Identify which cell holds the provided text, then report its [x, y] central coordinate. 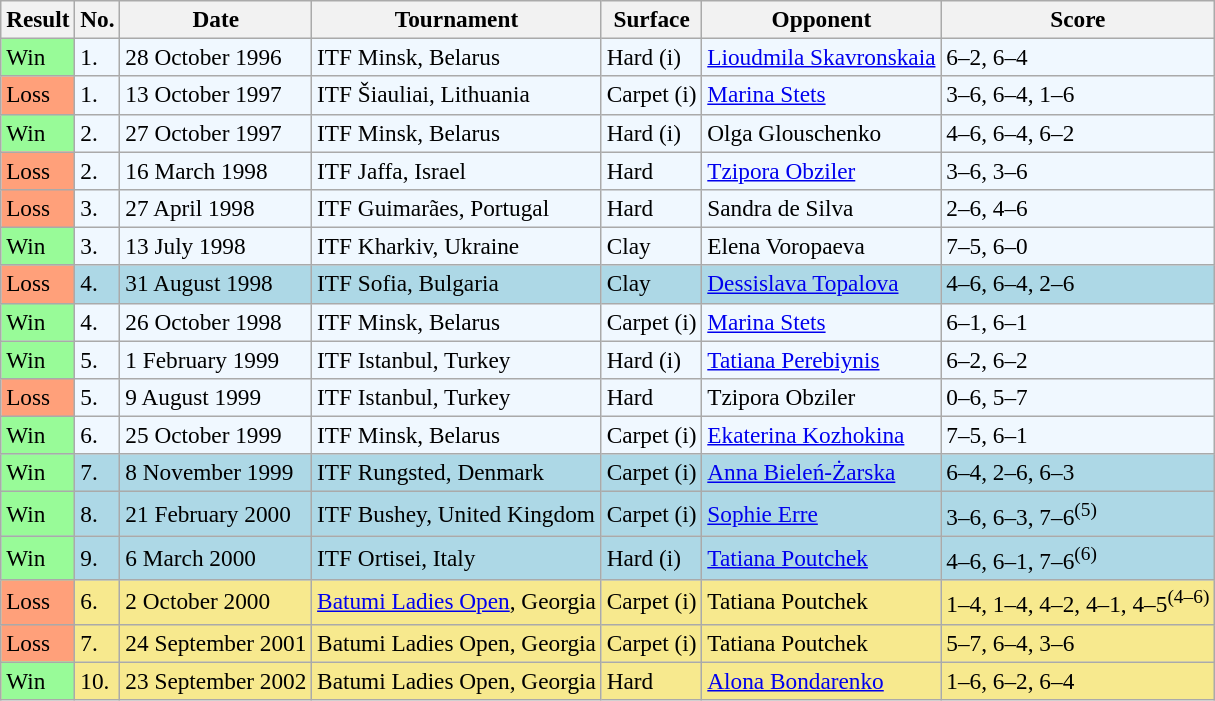
ITF Kharkiv, Ukraine [457, 246]
ITF Rungsted, Denmark [457, 473]
Olga Glouschenko [822, 133]
Opponent [822, 19]
9 August 1999 [216, 397]
Sophie Erre [822, 513]
Score [1078, 19]
1–4, 1–4, 4–2, 4–1, 4–5(4–6) [1078, 602]
3–6, 6–3, 7–6(5) [1078, 513]
2–6, 4–6 [1078, 208]
1 February 1999 [216, 359]
7–5, 6–1 [1078, 435]
4–6, 6–1, 7–6(6) [1078, 557]
Tournament [457, 19]
ITF Sofia, Bulgaria [457, 284]
ITF Guimarães, Portugal [457, 208]
27 April 1998 [216, 208]
28 October 1996 [216, 57]
5–7, 6–4, 3–6 [1078, 643]
27 October 1997 [216, 133]
Date [216, 19]
6 March 2000 [216, 557]
ITF Bushey, United Kingdom [457, 513]
Anna Bieleń-Żarska [822, 473]
25 October 1999 [216, 435]
7–5, 6–0 [1078, 246]
9. [98, 557]
Surface [652, 19]
0–6, 5–7 [1078, 397]
ITF Jaffa, Israel [457, 170]
Dessislava Topalova [822, 284]
8. [98, 513]
3–6, 3–6 [1078, 170]
8 November 1999 [216, 473]
Ekaterina Kozhokina [822, 435]
Sandra de Silva [822, 208]
2 October 2000 [216, 602]
13 July 1998 [216, 246]
21 February 2000 [216, 513]
Result [38, 19]
Elena Voropaeva [822, 246]
4–6, 6–4, 2–6 [1078, 284]
1–6, 6–2, 6–4 [1078, 680]
31 August 1998 [216, 284]
6–4, 2–6, 6–3 [1078, 473]
6–2, 6–2 [1078, 359]
Alona Bondarenko [822, 680]
6–1, 6–1 [1078, 322]
10. [98, 680]
24 September 2001 [216, 643]
ITF Ortisei, Italy [457, 557]
6–2, 6–4 [1078, 57]
16 March 1998 [216, 170]
3–6, 6–4, 1–6 [1078, 95]
Tatiana Perebiynis [822, 359]
4–6, 6–4, 6–2 [1078, 133]
ITF Šiauliai, Lithuania [457, 95]
No. [98, 19]
23 September 2002 [216, 680]
26 October 1998 [216, 322]
13 October 1997 [216, 95]
Lioudmila Skavronskaia [822, 57]
